Search for the cell housing the specified text and yield its [X, Y] center coordinate. 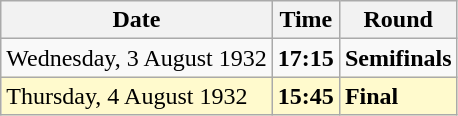
17:15 [306, 58]
Round [398, 20]
Time [306, 20]
Date [137, 20]
Final [398, 96]
Semifinals [398, 58]
Thursday, 4 August 1932 [137, 96]
15:45 [306, 96]
Wednesday, 3 August 1932 [137, 58]
